Locate the cell with the specified text and output its (X, Y) center coordinate. 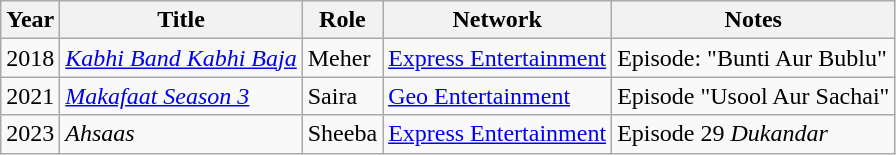
Meher (342, 58)
Episode "Usool Aur Sachai" (754, 96)
Sheeba (342, 134)
Episode 29 Dukandar (754, 134)
Title (181, 20)
2021 (30, 96)
Role (342, 20)
Notes (754, 20)
2018 (30, 58)
Saira (342, 96)
Episode: "Bunti Aur Bublu" (754, 58)
Ahsaas (181, 134)
Makafaat Season 3 (181, 96)
2023 (30, 134)
Network (498, 20)
Year (30, 20)
Geo Entertainment (498, 96)
Kabhi Band Kabhi Baja (181, 58)
